For the text-containing cell, return its midpoint in [x, y] coordinate format. 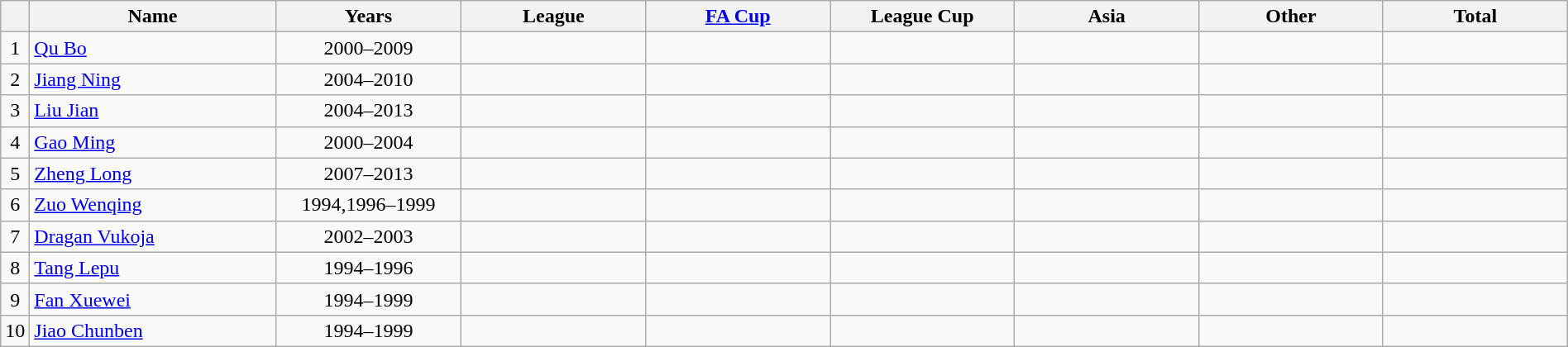
Gao Ming [152, 142]
5 [15, 173]
7 [15, 236]
Fan Xuewei [152, 299]
2007–2013 [368, 173]
9 [15, 299]
2004–2013 [368, 111]
Other [1290, 17]
2000–2009 [368, 48]
Asia [1107, 17]
Liu Jian [152, 111]
League [554, 17]
4 [15, 142]
Qu Bo [152, 48]
League Cup [923, 17]
1994,1996–1999 [368, 205]
Zheng Long [152, 173]
6 [15, 205]
Tang Lepu [152, 268]
2004–2010 [368, 79]
Dragan Vukoja [152, 236]
2002–2003 [368, 236]
Years [368, 17]
1 [15, 48]
Name [152, 17]
2000–2004 [368, 142]
2 [15, 79]
Jiang Ning [152, 79]
10 [15, 330]
1994–1996 [368, 268]
Total [1475, 17]
3 [15, 111]
FA Cup [738, 17]
Zuo Wenqing [152, 205]
Jiao Chunben [152, 330]
8 [15, 268]
